From the cell containing the given text, extract its center point as [X, Y] coordinate. 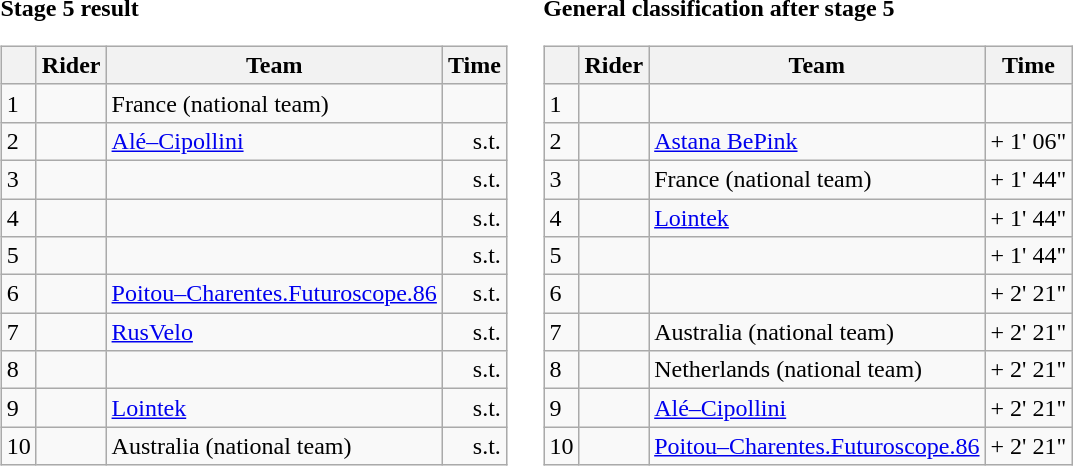
RusVelo [274, 332]
Astana BePink [817, 141]
Netherlands (national team) [817, 370]
+ 1' 06" [1028, 141]
